Return the (X, Y) coordinate for the center point of the cell that contains the specified text.  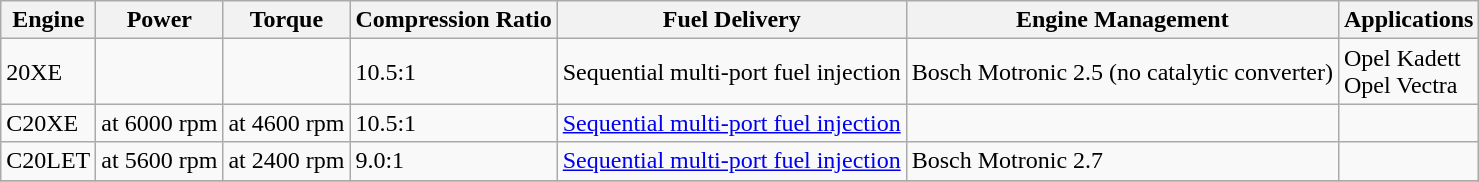
Engine Management (1122, 20)
Applications (1408, 20)
at 4600 rpm (286, 123)
at 2400 rpm (286, 161)
at 5600 rpm (160, 161)
Torque (286, 20)
C20LET (48, 161)
Bosch Motronic 2.7 (1122, 161)
Engine (48, 20)
Compression Ratio (454, 20)
Fuel Delivery (732, 20)
20XE (48, 72)
9.0:1 (454, 161)
C20XE (48, 123)
at 6000 rpm (160, 123)
Power (160, 20)
Bosch Motronic 2.5 (no catalytic converter) (1122, 72)
Opel KadettOpel Vectra (1408, 72)
